Detect which cell encompasses the target text, then output its [X, Y] center coordinate. 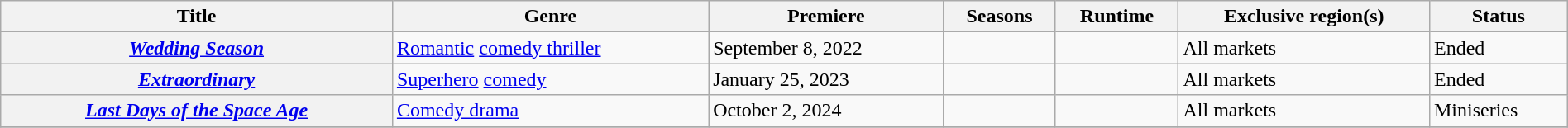
September 8, 2022 [826, 48]
October 2, 2024 [826, 111]
Title [197, 17]
Extraordinary [197, 79]
Comedy drama [550, 111]
Last Days of the Space Age [197, 111]
Wedding Season [197, 48]
Seasons [999, 17]
January 25, 2023 [826, 79]
Premiere [826, 17]
Runtime [1116, 17]
Exclusive region(s) [1303, 17]
Romantic comedy thriller [550, 48]
Genre [550, 17]
Superhero comedy [550, 79]
Miniseries [1499, 111]
Status [1499, 17]
